Find where the given text appears and provide that cell's center as (x, y) coordinate. 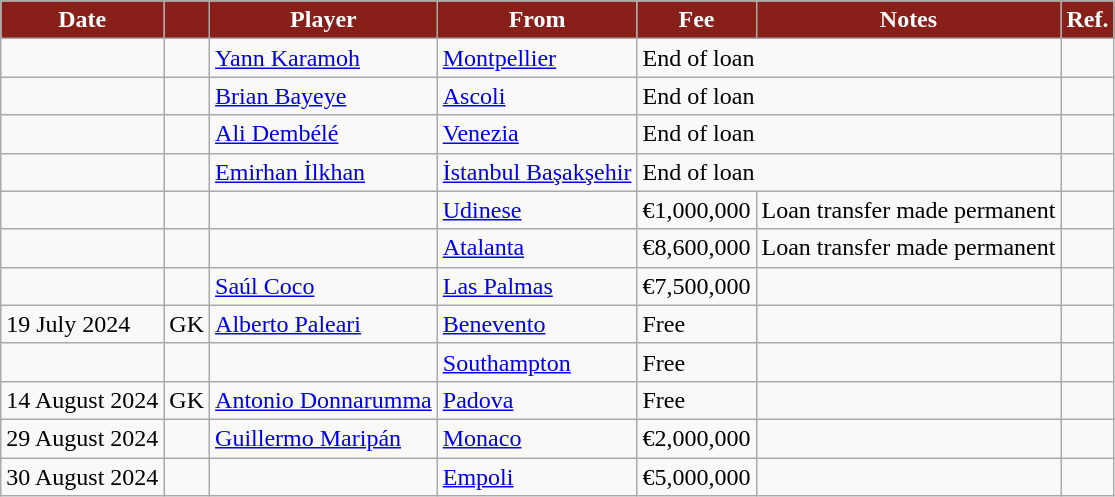
Venezia (537, 134)
Notes (908, 20)
Alberto Paleari (324, 324)
€1,000,000 (696, 210)
Padova (537, 400)
€2,000,000 (696, 438)
Las Palmas (537, 286)
29 August 2024 (82, 438)
Udinese (537, 210)
19 July 2024 (82, 324)
Fee (696, 20)
Montpellier (537, 58)
Guillermo Maripán (324, 438)
Empoli (537, 477)
Ali Dembélé (324, 134)
Monaco (537, 438)
Atalanta (537, 248)
Southampton (537, 362)
€5,000,000 (696, 477)
30 August 2024 (82, 477)
Yann Karamoh (324, 58)
Brian Bayeye (324, 96)
Benevento (537, 324)
Antonio Donnarumma (324, 400)
€8,600,000 (696, 248)
14 August 2024 (82, 400)
Emirhan İlkhan (324, 172)
Date (82, 20)
Saúl Coco (324, 286)
Ascoli (537, 96)
Ref. (1088, 20)
Player (324, 20)
From (537, 20)
€7,500,000 (696, 286)
İstanbul Başakşehir (537, 172)
